From the cell containing the given text, extract its center point as (X, Y) coordinate. 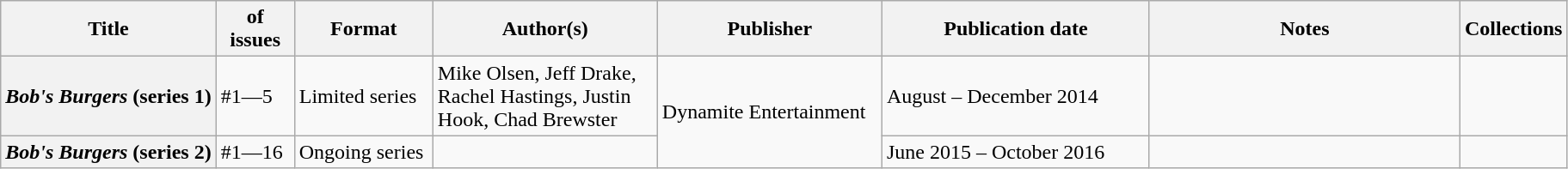
August – December 2014 (1015, 96)
June 2015 – October 2016 (1015, 152)
Limited series (363, 96)
Format (363, 29)
Dynamite Entertainment (769, 112)
Notes (1304, 29)
Ongoing series (363, 152)
Title (108, 29)
of issues (255, 29)
Bob's Burgers (series 2) (108, 152)
Publisher (769, 29)
Publication date (1015, 29)
Bob's Burgers (series 1) (108, 96)
Author(s) (545, 29)
#1—5 (255, 96)
#1—16 (255, 152)
Collections (1513, 29)
Mike Olsen, Jeff Drake, Rachel Hastings, Justin Hook, Chad Brewster (545, 96)
